Return the (x, y) coordinate for the center point of the cell that contains the specified text.  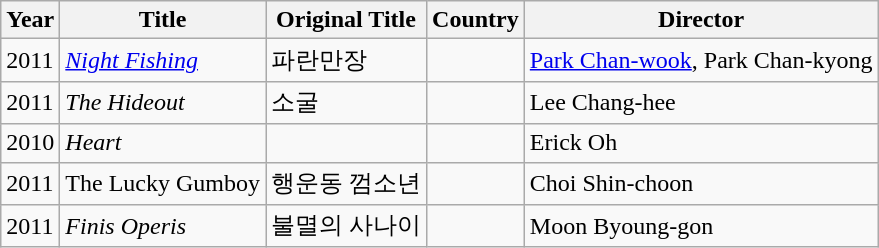
Heart (163, 143)
파란만장 (346, 60)
Director (701, 20)
Country (476, 20)
Original Title (346, 20)
Night Fishing (163, 60)
Finis Operis (163, 226)
Erick Oh (701, 143)
Lee Chang-hee (701, 102)
Year (30, 20)
The Lucky Gumboy (163, 184)
행운동 껌소년 (346, 184)
2010 (30, 143)
Moon Byoung-gon (701, 226)
불멸의 사나이 (346, 226)
소굴 (346, 102)
Choi Shin-choon (701, 184)
Title (163, 20)
Park Chan-wook, Park Chan-kyong (701, 60)
The Hideout (163, 102)
